Detect which cell encompasses the target text, then output its (X, Y) center coordinate. 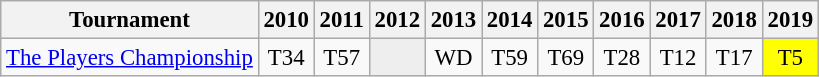
Tournament (130, 20)
T17 (734, 58)
WD (453, 58)
T69 (566, 58)
2018 (734, 20)
2015 (566, 20)
T12 (678, 58)
T34 (286, 58)
2016 (622, 20)
2017 (678, 20)
The Players Championship (130, 58)
2013 (453, 20)
T5 (790, 58)
T57 (342, 58)
T59 (510, 58)
2010 (286, 20)
T28 (622, 58)
2014 (510, 20)
2011 (342, 20)
2019 (790, 20)
2012 (397, 20)
